From the cell containing the given text, extract its center point as (x, y) coordinate. 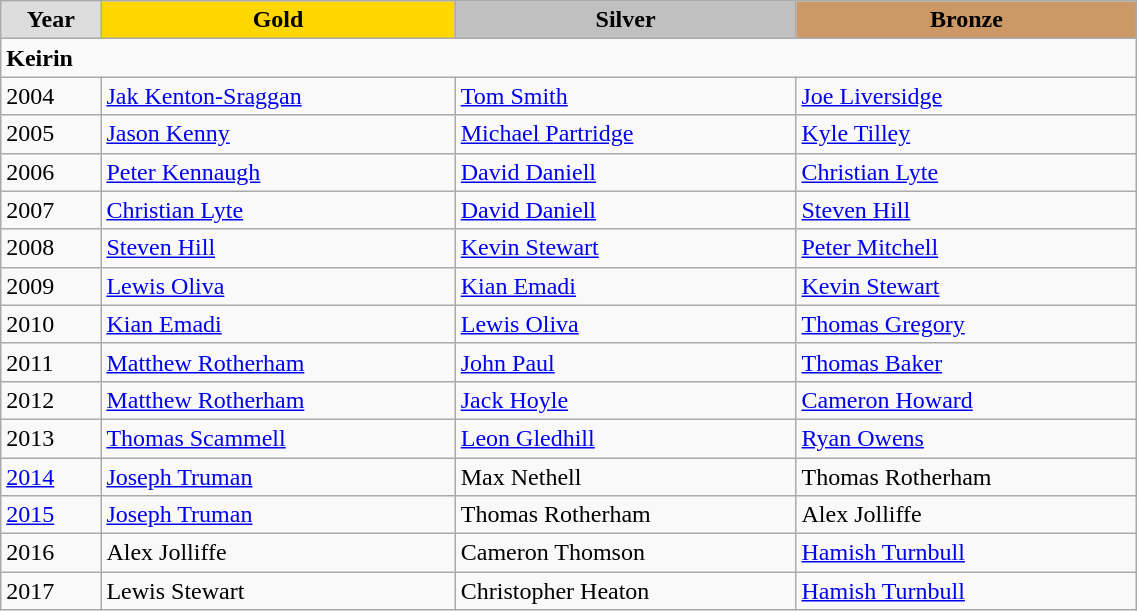
Jack Hoyle (626, 400)
2010 (51, 324)
Kyle Tilley (966, 134)
2009 (51, 286)
2005 (51, 134)
Silver (626, 20)
Cameron Thomson (626, 553)
Thomas Baker (966, 362)
Thomas Scammell (278, 438)
2013 (51, 438)
2014 (51, 477)
2006 (51, 172)
Christopher Heaton (626, 591)
Joe Liversidge (966, 96)
2004 (51, 96)
Peter Kennaugh (278, 172)
2012 (51, 400)
Michael Partridge (626, 134)
Ryan Owens (966, 438)
Bronze (966, 20)
2011 (51, 362)
2007 (51, 210)
Jak Kenton-Sraggan (278, 96)
Jason Kenny (278, 134)
Year (51, 20)
Max Nethell (626, 477)
2015 (51, 515)
Cameron Howard (966, 400)
Thomas Gregory (966, 324)
Lewis Stewart (278, 591)
2017 (51, 591)
Gold (278, 20)
Leon Gledhill (626, 438)
Tom Smith (626, 96)
2008 (51, 248)
2016 (51, 553)
Keirin (569, 58)
John Paul (626, 362)
Peter Mitchell (966, 248)
